Locate the cell with the specified text and output its (X, Y) center coordinate. 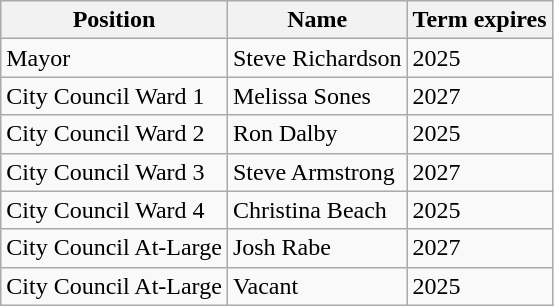
City Council Ward 4 (114, 210)
Melissa Sones (317, 96)
Name (317, 20)
Steve Richardson (317, 58)
Vacant (317, 286)
Term expires (480, 20)
Ron Dalby (317, 134)
Mayor (114, 58)
Christina Beach (317, 210)
City Council Ward 1 (114, 96)
City Council Ward 3 (114, 172)
City Council Ward 2 (114, 134)
Steve Armstrong (317, 172)
Josh Rabe (317, 248)
Position (114, 20)
